Output the (X, Y) coordinate of the center of the cell containing the given text.  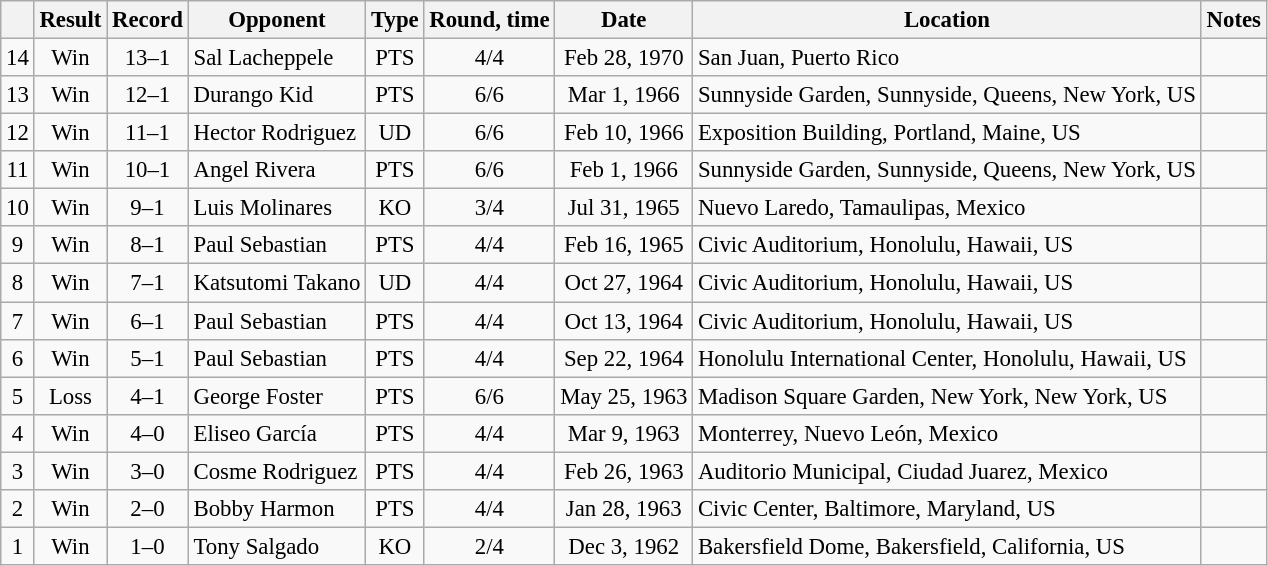
12 (18, 133)
Exposition Building, Portland, Maine, US (948, 133)
Durango Kid (277, 95)
9–1 (148, 208)
Notes (1234, 20)
Type (395, 20)
Result (70, 20)
Location (948, 20)
14 (18, 58)
Bobby Harmon (277, 509)
4 (18, 433)
Feb 16, 1965 (624, 245)
Feb 28, 1970 (624, 58)
Bakersfield Dome, Bakersfield, California, US (948, 546)
Sal Lacheppele (277, 58)
Tony Salgado (277, 546)
2/4 (490, 546)
1 (18, 546)
2–0 (148, 509)
Dec 3, 1962 (624, 546)
5–1 (148, 358)
Feb 10, 1966 (624, 133)
Eliseo García (277, 433)
10 (18, 208)
Loss (70, 396)
Record (148, 20)
Jan 28, 1963 (624, 509)
Civic Center, Baltimore, Maryland, US (948, 509)
13–1 (148, 58)
Monterrey, Nuevo León, Mexico (948, 433)
3 (18, 471)
Honolulu International Center, Honolulu, Hawaii, US (948, 358)
Feb 1, 1966 (624, 170)
Angel Rivera (277, 170)
Oct 13, 1964 (624, 321)
Madison Square Garden, New York, New York, US (948, 396)
6–1 (148, 321)
10–1 (148, 170)
Auditorio Municipal, Ciudad Juarez, Mexico (948, 471)
Katsutomi Takano (277, 283)
5 (18, 396)
Round, time (490, 20)
8–1 (148, 245)
Oct 27, 1964 (624, 283)
San Juan, Puerto Rico (948, 58)
13 (18, 95)
3–0 (148, 471)
6 (18, 358)
Nuevo Laredo, Tamaulipas, Mexico (948, 208)
Feb 26, 1963 (624, 471)
Cosme Rodriguez (277, 471)
Opponent (277, 20)
7 (18, 321)
12–1 (148, 95)
Date (624, 20)
George Foster (277, 396)
Mar 9, 1963 (624, 433)
2 (18, 509)
Mar 1, 1966 (624, 95)
11 (18, 170)
9 (18, 245)
1–0 (148, 546)
7–1 (148, 283)
4–0 (148, 433)
Hector Rodriguez (277, 133)
8 (18, 283)
3/4 (490, 208)
Luis Molinares (277, 208)
Jul 31, 1965 (624, 208)
May 25, 1963 (624, 396)
Sep 22, 1964 (624, 358)
4–1 (148, 396)
11–1 (148, 133)
